Determine the (X, Y) coordinate at the center of the cell enclosing the given text.  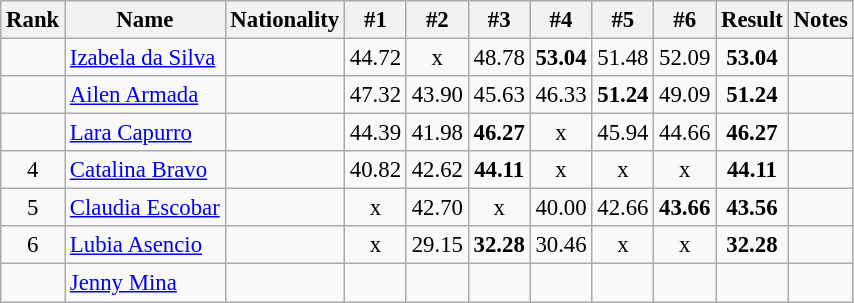
#2 (437, 20)
43.56 (752, 208)
5 (33, 208)
Name (146, 20)
46.33 (561, 95)
44.39 (376, 133)
Notes (820, 20)
Nationality (284, 20)
Izabela da Silva (146, 58)
45.94 (623, 133)
42.66 (623, 208)
47.32 (376, 95)
51.48 (623, 58)
6 (33, 245)
Catalina Bravo (146, 170)
41.98 (437, 133)
44.66 (685, 133)
40.00 (561, 208)
43.66 (685, 208)
Lara Capurro (146, 133)
29.15 (437, 245)
Lubia Asencio (146, 245)
40.82 (376, 170)
Rank (33, 20)
30.46 (561, 245)
45.63 (499, 95)
#4 (561, 20)
48.78 (499, 58)
#1 (376, 20)
Ailen Armada (146, 95)
4 (33, 170)
52.09 (685, 58)
#5 (623, 20)
42.62 (437, 170)
43.90 (437, 95)
Result (752, 20)
44.72 (376, 58)
49.09 (685, 95)
#6 (685, 20)
Claudia Escobar (146, 208)
#3 (499, 20)
42.70 (437, 208)
Jenny Mina (146, 283)
